Pinpoint the cell where the given text exists, returning its (x, y) midpoint coordinate. 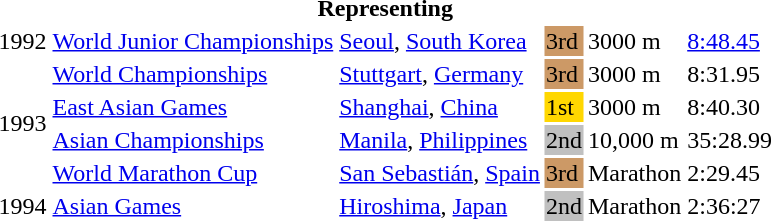
Asian Games (193, 206)
San Sebastián, Spain (440, 173)
Hiroshima, Japan (440, 206)
Manila, Philippines (440, 140)
Seoul, South Korea (440, 41)
Stuttgart, Germany (440, 74)
10,000 m (634, 140)
East Asian Games (193, 107)
Asian Championships (193, 140)
World Junior Championships (193, 41)
World Championships (193, 74)
1st (564, 107)
Shanghai, China (440, 107)
World Marathon Cup (193, 173)
